Locate the cell with the specified text and output its (X, Y) center coordinate. 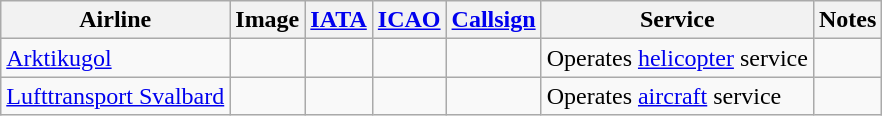
Operates helicopter service (677, 58)
Callsign (494, 20)
Arktikugol (116, 58)
Service (677, 20)
Airline (116, 20)
Notes (847, 20)
Operates aircraft service (677, 96)
Image (268, 20)
Lufttransport Svalbard (116, 96)
IATA (339, 20)
ICAO (409, 20)
